Return the (X, Y) coordinate for the center point of the cell that contains the specified text.  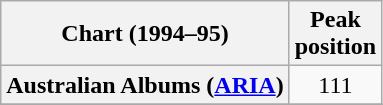
Australian Albums (ARIA) (145, 85)
111 (335, 85)
Chart (1994–95) (145, 34)
Peakposition (335, 34)
